Detect which cell encompasses the target text, then output its (X, Y) center coordinate. 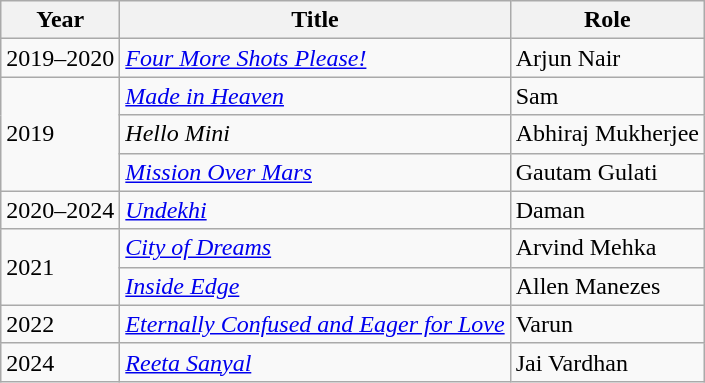
Sam (607, 96)
Title (315, 20)
Inside Edge (315, 286)
2024 (60, 362)
Hello Mini (315, 134)
Reeta Sanyal (315, 362)
Allen Manezes (607, 286)
City of Dreams (315, 248)
Abhiraj Mukherjee (607, 134)
Arjun Nair (607, 58)
2021 (60, 267)
Undekhi (315, 210)
Mission Over Mars (315, 172)
Four More Shots Please! (315, 58)
Gautam Gulati (607, 172)
Jai Vardhan (607, 362)
2020–2024 (60, 210)
Eternally Confused and Eager for Love (315, 324)
Daman (607, 210)
Role (607, 20)
Made in Heaven (315, 96)
Varun (607, 324)
2022 (60, 324)
2019–2020 (60, 58)
Arvind Mehka (607, 248)
Year (60, 20)
2019 (60, 134)
